Find where the given text appears and provide that cell's center as (x, y) coordinate. 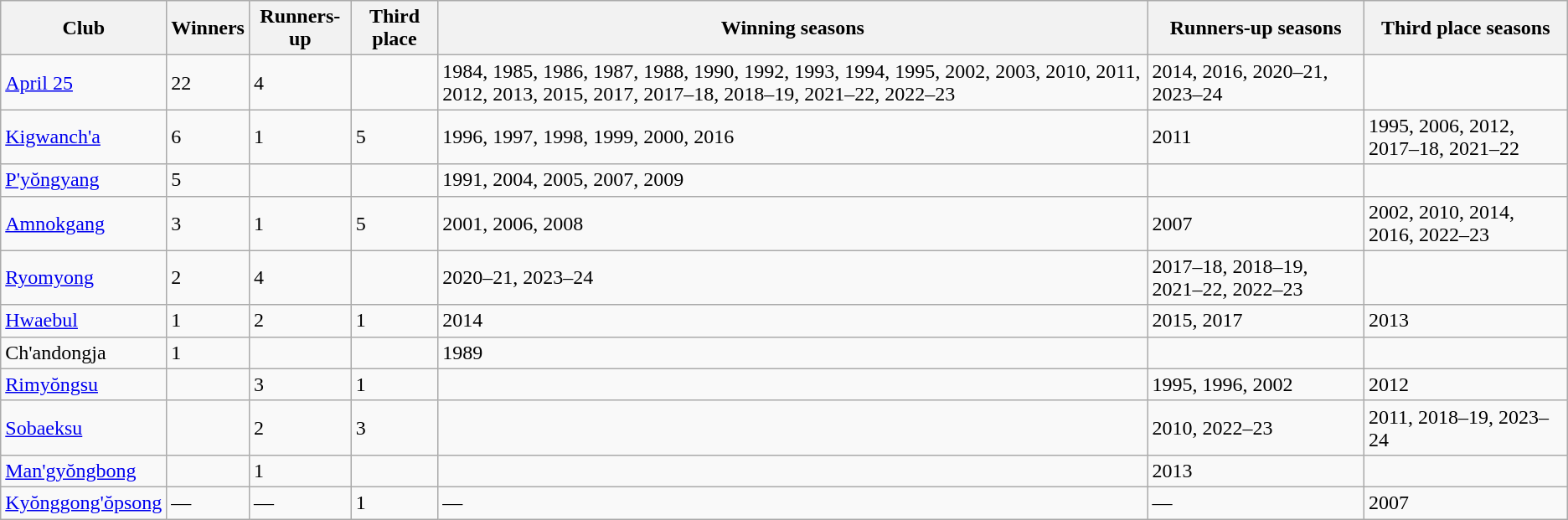
2020–21, 2023–24 (792, 278)
Man'gyŏngbong (84, 471)
Club (84, 28)
Third place (395, 28)
Winning seasons (792, 28)
April 25 (84, 82)
2012 (1466, 384)
22 (208, 82)
2014, 2016, 2020–21, 2023–24 (1256, 82)
1989 (792, 353)
Third place seasons (1466, 28)
2010, 2022–23 (1256, 427)
Runners-up seasons (1256, 28)
P'yŏngyang (84, 180)
Rimyŏngsu (84, 384)
2011 (1256, 137)
1995, 1996, 2002 (1256, 384)
1991, 2004, 2005, 2007, 2009 (792, 180)
6 (208, 137)
Kigwanch'a (84, 137)
2017–18, 2018–19, 2021–22, 2022–23 (1256, 278)
Amnokgang (84, 223)
2015, 2017 (1256, 321)
1996, 1997, 1998, 1999, 2000, 2016 (792, 137)
Winners (208, 28)
Ch'andongja (84, 353)
Sobaeksu (84, 427)
Runners-up (300, 28)
2011, 2018–19, 2023–24 (1466, 427)
2014 (792, 321)
Hwaebul (84, 321)
2001, 2006, 2008 (792, 223)
Ryomyong (84, 278)
Kyŏnggong'ŏpsong (84, 502)
1995, 2006, 2012, 2017–18, 2021–22 (1466, 137)
2002, 2010, 2014, 2016, 2022–23 (1466, 223)
1984, 1985, 1986, 1987, 1988, 1990, 1992, 1993, 1994, 1995, 2002, 2003, 2010, 2011, 2012, 2013, 2015, 2017, 2017–18, 2018–19, 2021–22, 2022–23 (792, 82)
